Determine the [x, y] coordinate at the center of the cell enclosing the given text.  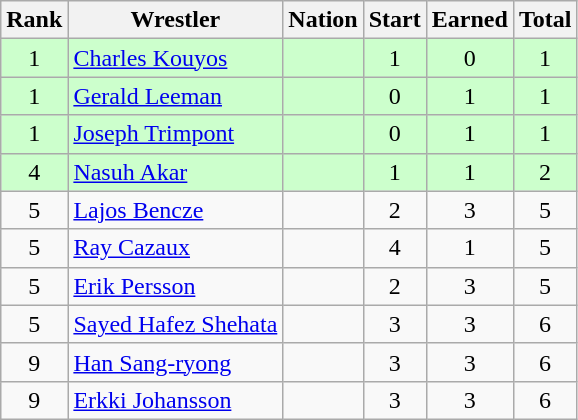
Charles Kouyos [176, 58]
Total [545, 20]
Nasuh Akar [176, 172]
Rank [34, 20]
Erik Persson [176, 286]
Start [394, 20]
Ray Cazaux [176, 248]
Wrestler [176, 20]
Han Sang-ryong [176, 362]
Gerald Leeman [176, 96]
Erkki Johansson [176, 400]
Lajos Bencze [176, 210]
Joseph Trimpont [176, 134]
Sayed Hafez Shehata [176, 324]
Nation [323, 20]
Earned [470, 20]
